Return [x, y] of the center of cell containing provided text 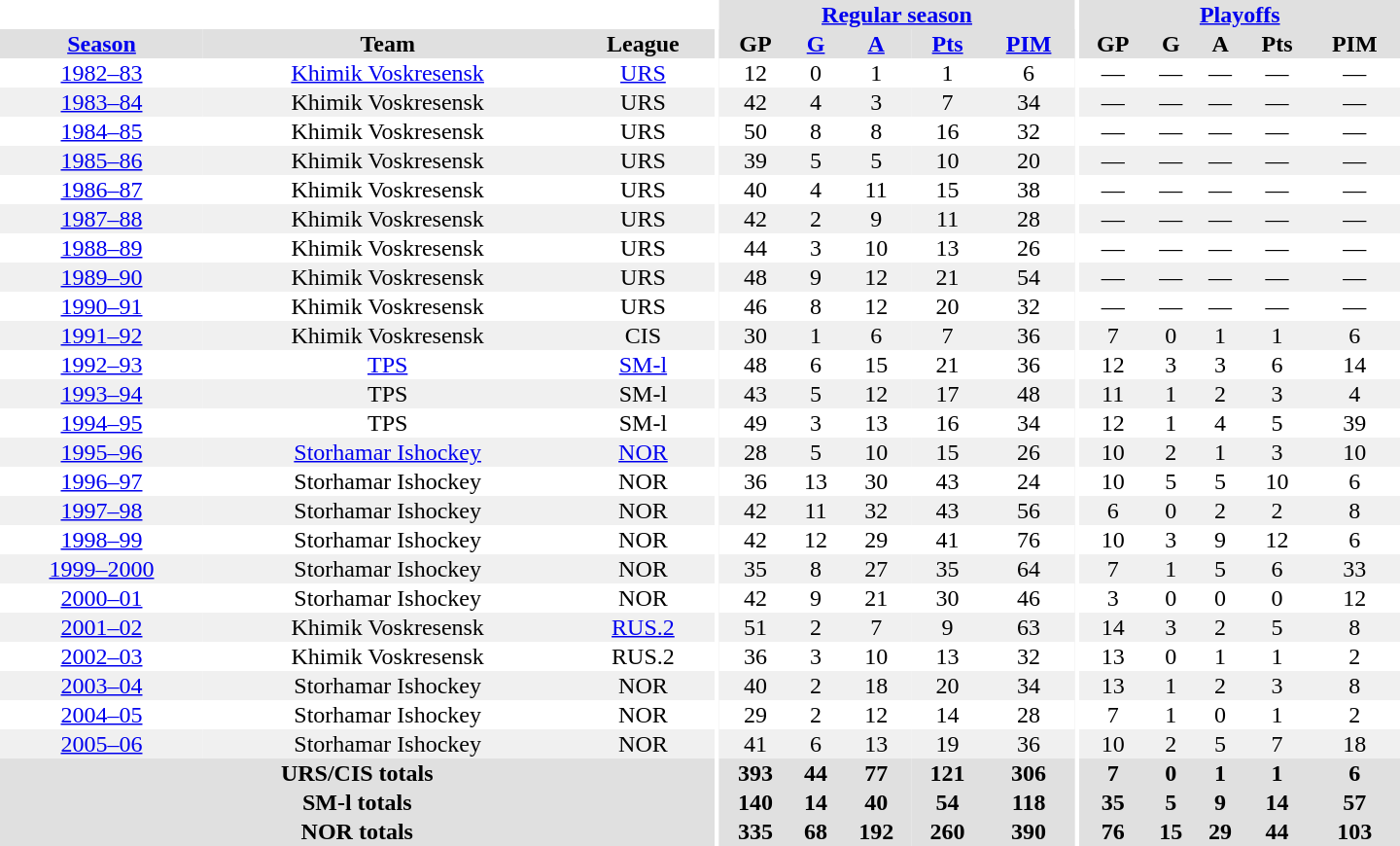
50 [754, 131]
2005–06 [101, 744]
77 [875, 773]
1996–97 [101, 481]
1993–94 [101, 394]
121 [947, 773]
38 [1029, 190]
51 [754, 627]
64 [1029, 569]
390 [1029, 831]
49 [754, 423]
68 [817, 831]
2001–02 [101, 627]
1999–2000 [101, 569]
1997–98 [101, 511]
1990–91 [101, 306]
Team [387, 44]
1991–92 [101, 335]
URS/CIS totals [358, 773]
1994–95 [101, 423]
1989–90 [101, 277]
140 [754, 802]
1986–87 [101, 190]
League [643, 44]
24 [1029, 481]
Regular season [896, 15]
SM-l totals [358, 802]
2004–05 [101, 715]
19 [947, 744]
CIS [643, 335]
2003–04 [101, 686]
192 [875, 831]
27 [875, 569]
118 [1029, 802]
393 [754, 773]
1982–83 [101, 73]
56 [1029, 511]
103 [1354, 831]
2002–03 [101, 656]
17 [947, 394]
335 [754, 831]
1983–84 [101, 102]
306 [1029, 773]
1998–99 [101, 540]
1984–85 [101, 131]
2000–01 [101, 598]
1987–88 [101, 219]
57 [1354, 802]
1995–96 [101, 452]
260 [947, 831]
1992–93 [101, 365]
NOR totals [358, 831]
1985–86 [101, 160]
Playoffs [1240, 15]
33 [1354, 569]
63 [1029, 627]
Season [101, 44]
1988–89 [101, 248]
